For the text-containing cell, return its midpoint in [X, Y] coordinate format. 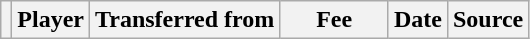
Date [418, 20]
Fee [334, 20]
Transferred from [185, 20]
Source [488, 20]
Player [51, 20]
